Detect which cell encompasses the target text, then output its [X, Y] center coordinate. 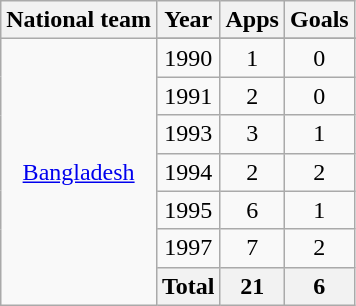
7 [252, 248]
1997 [188, 248]
Bangladesh [79, 172]
1994 [188, 172]
Total [188, 286]
Apps [252, 20]
Year [188, 20]
1995 [188, 210]
Goals [319, 20]
3 [252, 134]
National team [79, 20]
21 [252, 286]
1993 [188, 134]
1991 [188, 96]
1990 [188, 58]
